Locate the cell with the specified text and output its (X, Y) center coordinate. 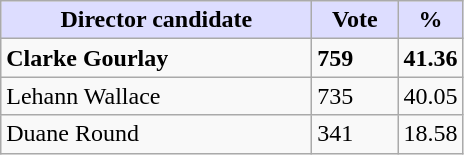
Duane Round (156, 134)
41.36 (430, 58)
Lehann Wallace (156, 96)
Clarke Gourlay (156, 58)
% (430, 20)
341 (355, 134)
759 (355, 58)
Vote (355, 20)
40.05 (430, 96)
Director candidate (156, 20)
18.58 (430, 134)
735 (355, 96)
